Identify which cell holds the provided text, then report its [X, Y] central coordinate. 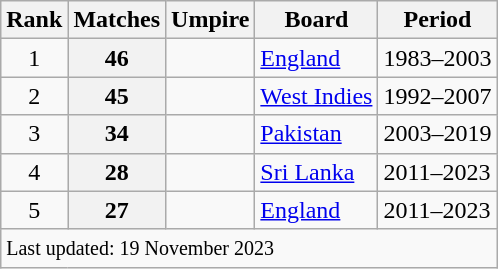
West Indies [316, 96]
Last updated: 19 November 2023 [249, 248]
2 [34, 96]
Rank [34, 20]
Sri Lanka [316, 172]
Matches [117, 20]
46 [117, 58]
Pakistan [316, 134]
28 [117, 172]
27 [117, 210]
1992–2007 [438, 96]
4 [34, 172]
45 [117, 96]
Board [316, 20]
5 [34, 210]
Period [438, 20]
34 [117, 134]
3 [34, 134]
Umpire [210, 20]
1983–2003 [438, 58]
1 [34, 58]
2003–2019 [438, 134]
